Determine the [X, Y] coordinate at the center of the cell enclosing the given text.  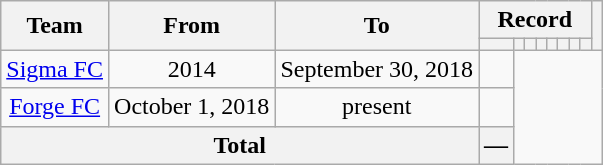
Total [240, 145]
present [377, 107]
2014 [192, 69]
September 30, 2018 [377, 69]
October 1, 2018 [192, 107]
To [377, 26]
Forge FC [55, 107]
— [496, 145]
Record [535, 20]
Sigma FC [55, 69]
From [192, 26]
Team [55, 26]
